Locate the cell with the specified text and output its (x, y) center coordinate. 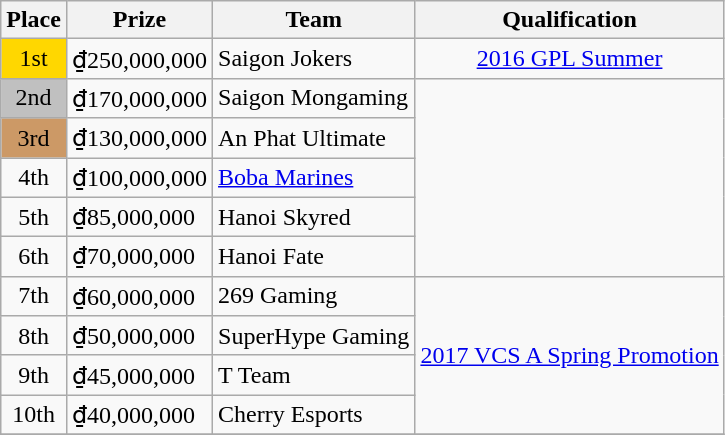
₫40,000,000 (139, 415)
₫60,000,000 (139, 296)
8th (34, 336)
Saigon Mongaming (314, 98)
₫100,000,000 (139, 178)
Place (34, 20)
T Team (314, 375)
₫85,000,000 (139, 217)
₫70,000,000 (139, 257)
1st (34, 59)
Hanoi Skyred (314, 217)
₫45,000,000 (139, 375)
269 Gaming (314, 296)
₫50,000,000 (139, 336)
Saigon Jokers (314, 59)
Prize (139, 20)
SuperHype Gaming (314, 336)
7th (34, 296)
Team (314, 20)
5th (34, 217)
₫130,000,000 (139, 138)
2016 GPL Summer (570, 59)
3rd (34, 138)
An Phat Ultimate (314, 138)
9th (34, 375)
₫170,000,000 (139, 98)
2nd (34, 98)
4th (34, 178)
Qualification (570, 20)
₫250,000,000 (139, 59)
10th (34, 415)
Hanoi Fate (314, 257)
Cherry Esports (314, 415)
6th (34, 257)
Boba Marines (314, 178)
2017 VCS A Spring Promotion (570, 355)
